Identify which cell holds the provided text, then report its (x, y) central coordinate. 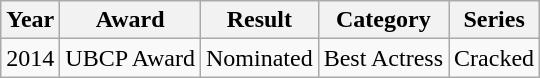
Year (30, 20)
Result (259, 20)
2014 (30, 58)
Category (383, 20)
Series (494, 20)
Nominated (259, 58)
UBCP Award (130, 58)
Award (130, 20)
Cracked (494, 58)
Best Actress (383, 58)
